Capture the cell that displays the provided text and extract its (x, y) central coordinate. 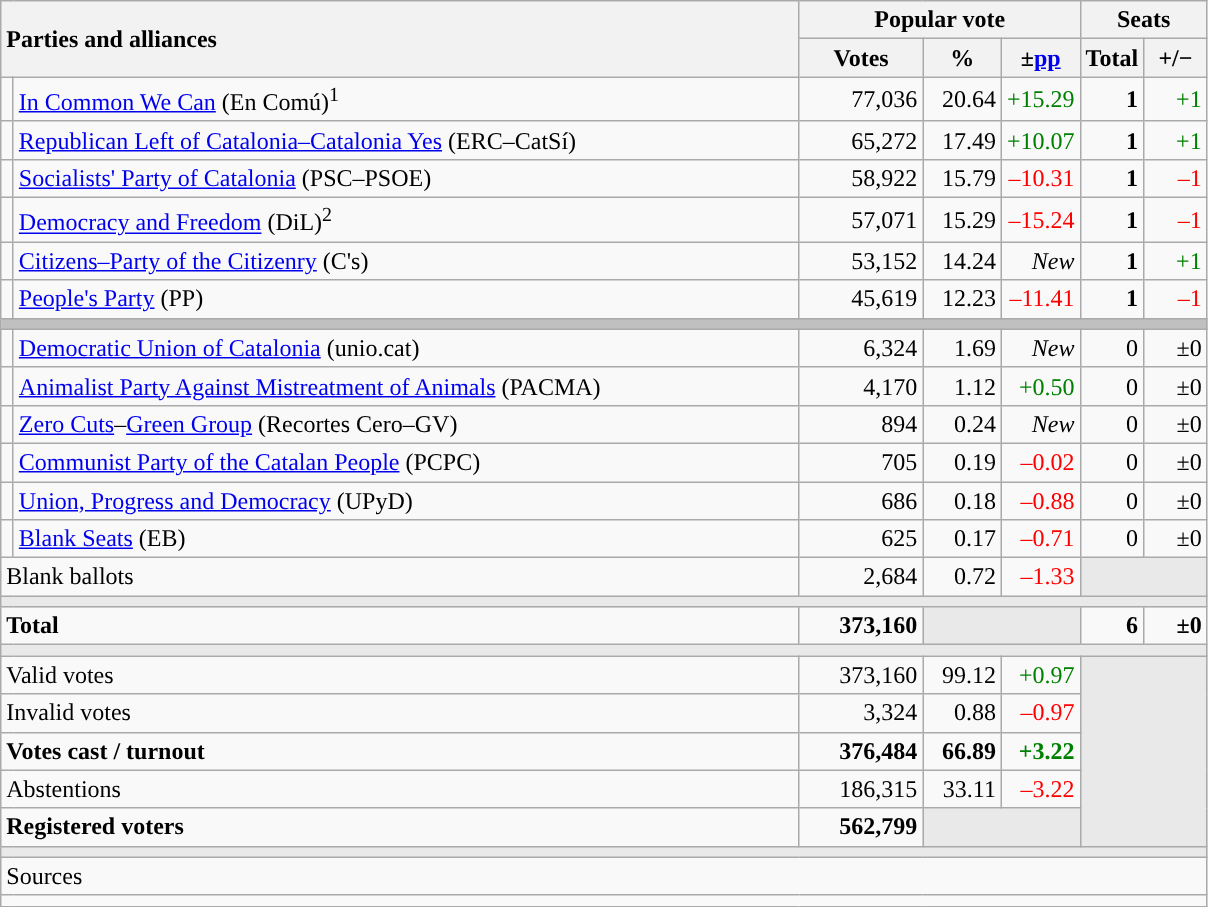
99.12 (962, 675)
625 (861, 539)
+0.50 (1040, 386)
–0.02 (1040, 462)
±pp (1040, 58)
1.12 (962, 386)
0.19 (962, 462)
Zero Cuts–Green Group (Recortes Cero–GV) (406, 424)
+0.97 (1040, 675)
Union, Progress and Democracy (UPyD) (406, 501)
Socialists' Party of Catalonia (PSC–PSOE) (406, 178)
Abstentions (400, 789)
562,799 (861, 827)
3,324 (861, 713)
Blank Seats (EB) (406, 539)
20.64 (962, 100)
Registered voters (400, 827)
Invalid votes (400, 713)
Popular vote (940, 20)
66.89 (962, 751)
Votes (861, 58)
–10.31 (1040, 178)
–0.97 (1040, 713)
–1.33 (1040, 577)
12.23 (962, 299)
17.49 (962, 140)
894 (861, 424)
Parties and alliances (400, 39)
% (962, 58)
+/− (1176, 58)
53,152 (861, 261)
6 (1112, 626)
2,684 (861, 577)
–3.22 (1040, 789)
57,071 (861, 220)
4,170 (861, 386)
6,324 (861, 348)
0.17 (962, 539)
Animalist Party Against Mistreatment of Animals (PACMA) (406, 386)
–0.71 (1040, 539)
Blank ballots (400, 577)
People's Party (PP) (406, 299)
Valid votes (400, 675)
+3.22 (1040, 751)
58,922 (861, 178)
Sources (604, 876)
In Common We Can (En Comú)1 (406, 100)
Democracy and Freedom (DiL)2 (406, 220)
14.24 (962, 261)
–15.24 (1040, 220)
45,619 (861, 299)
–11.41 (1040, 299)
77,036 (861, 100)
Votes cast / turnout (400, 751)
15.79 (962, 178)
33.11 (962, 789)
+10.07 (1040, 140)
0.24 (962, 424)
0.72 (962, 577)
1.69 (962, 348)
376,484 (861, 751)
+15.29 (1040, 100)
686 (861, 501)
15.29 (962, 220)
0.88 (962, 713)
186,315 (861, 789)
Citizens–Party of the Citizenry (C's) (406, 261)
705 (861, 462)
–0.88 (1040, 501)
Seats (1144, 20)
0.18 (962, 501)
Republican Left of Catalonia–Catalonia Yes (ERC–CatSí) (406, 140)
Communist Party of the Catalan People (PCPC) (406, 462)
65,272 (861, 140)
Democratic Union of Catalonia (unio.cat) (406, 348)
